Output the [x, y] coordinate of the center of the cell containing the given text.  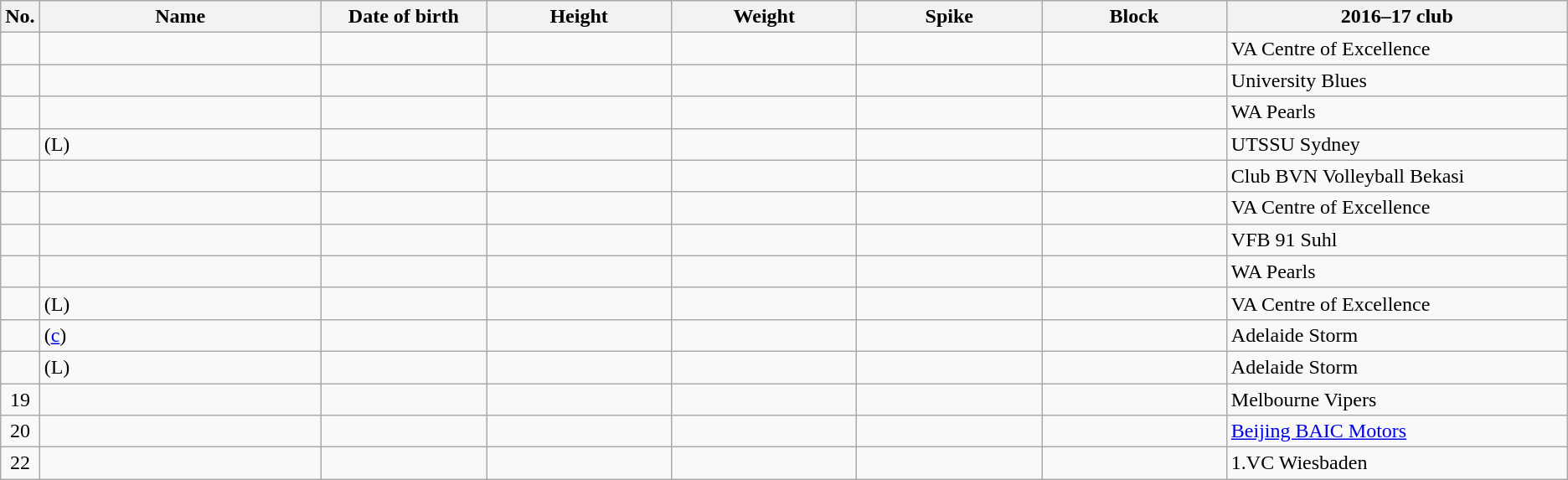
22 [20, 463]
VFB 91 Suhl [1397, 240]
20 [20, 431]
Name [180, 17]
Club BVN Volleyball Bekasi [1397, 176]
1.VC Wiesbaden [1397, 463]
19 [20, 400]
Beijing BAIC Motors [1397, 431]
Spike [950, 17]
2016–17 club [1397, 17]
Weight [764, 17]
UTSSU Sydney [1397, 144]
University Blues [1397, 80]
(c) [180, 335]
Height [578, 17]
Block [1134, 17]
No. [20, 17]
Melbourne Vipers [1397, 400]
Date of birth [404, 17]
